For the text-containing cell, return its midpoint in [x, y] coordinate format. 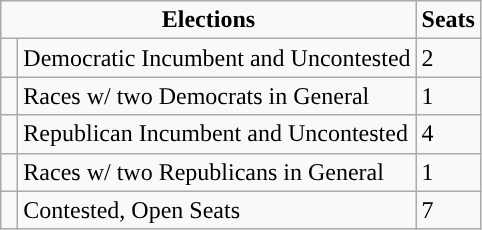
Contested, Open Seats [217, 210]
4 [448, 134]
2 [448, 58]
Races w/ two Republicans in General [217, 172]
Seats [448, 20]
Democratic Incumbent and Uncontested [217, 58]
Republican Incumbent and Uncontested [217, 134]
Elections [208, 20]
7 [448, 210]
Races w/ two Democrats in General [217, 96]
